From the cell containing the given text, extract its center point as [x, y] coordinate. 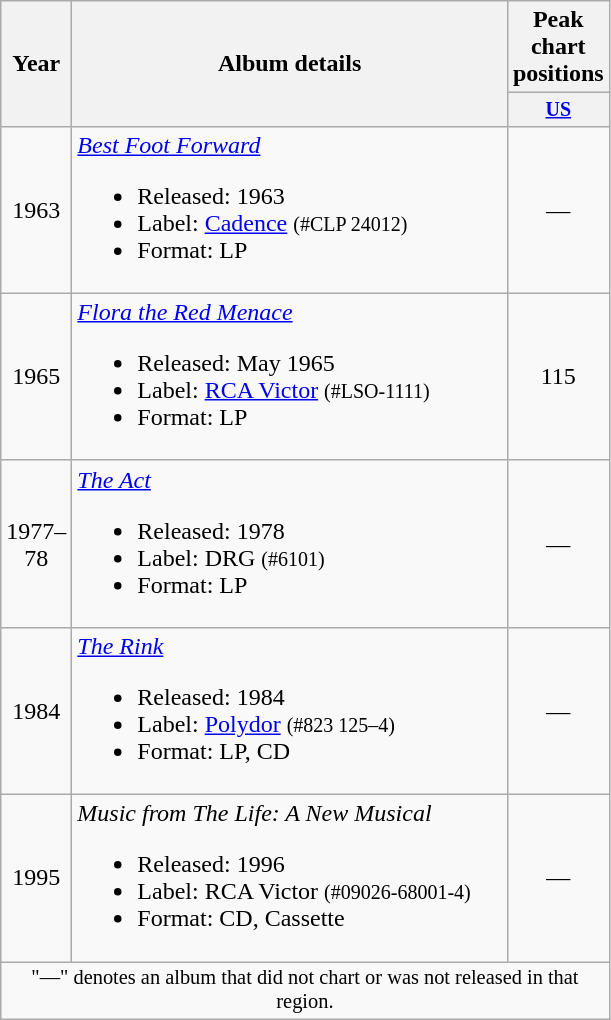
The RinkReleased: 1984Label: Polydor (#823 125–4)Format: LP, CD [290, 710]
US [558, 110]
The ActReleased: 1978Label: DRG (#6101)Format: LP [290, 544]
Best Foot ForwardReleased: 1963Label: Cadence (#CLP 24012)Format: LP [290, 210]
Flora the Red MenaceReleased: May 1965Label: RCA Victor (#LSO-1111)Format: LP [290, 376]
1995 [36, 878]
1965 [36, 376]
115 [558, 376]
1984 [36, 710]
Album details [290, 64]
1963 [36, 210]
Music from The Life: A New MusicalReleased: 1996Label: RCA Victor (#09026-68001-4)Format: CD, Cassette [290, 878]
Year [36, 64]
Peak chart positions [558, 47]
"—" denotes an album that did not chart or was not released in that region. [305, 991]
1977–78 [36, 544]
